Find where the given text appears and provide that cell's center as [x, y] coordinate. 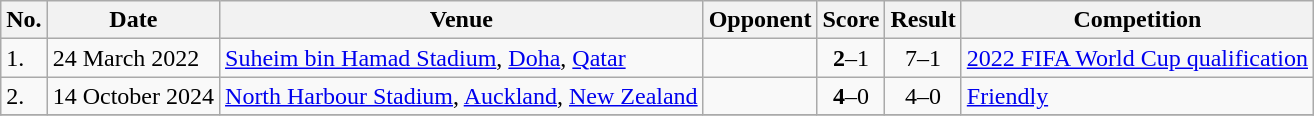
14 October 2024 [133, 96]
Score [851, 20]
7–1 [923, 58]
Friendly [1137, 96]
1. [24, 58]
Venue [462, 20]
Result [923, 20]
Suheim bin Hamad Stadium, Doha, Qatar [462, 58]
Date [133, 20]
24 March 2022 [133, 58]
Opponent [760, 20]
2–1 [851, 58]
2. [24, 96]
No. [24, 20]
Competition [1137, 20]
North Harbour Stadium, Auckland, New Zealand [462, 96]
2022 FIFA World Cup qualification [1137, 58]
